Determine the (X, Y) coordinate at the center of the cell enclosing the given text.  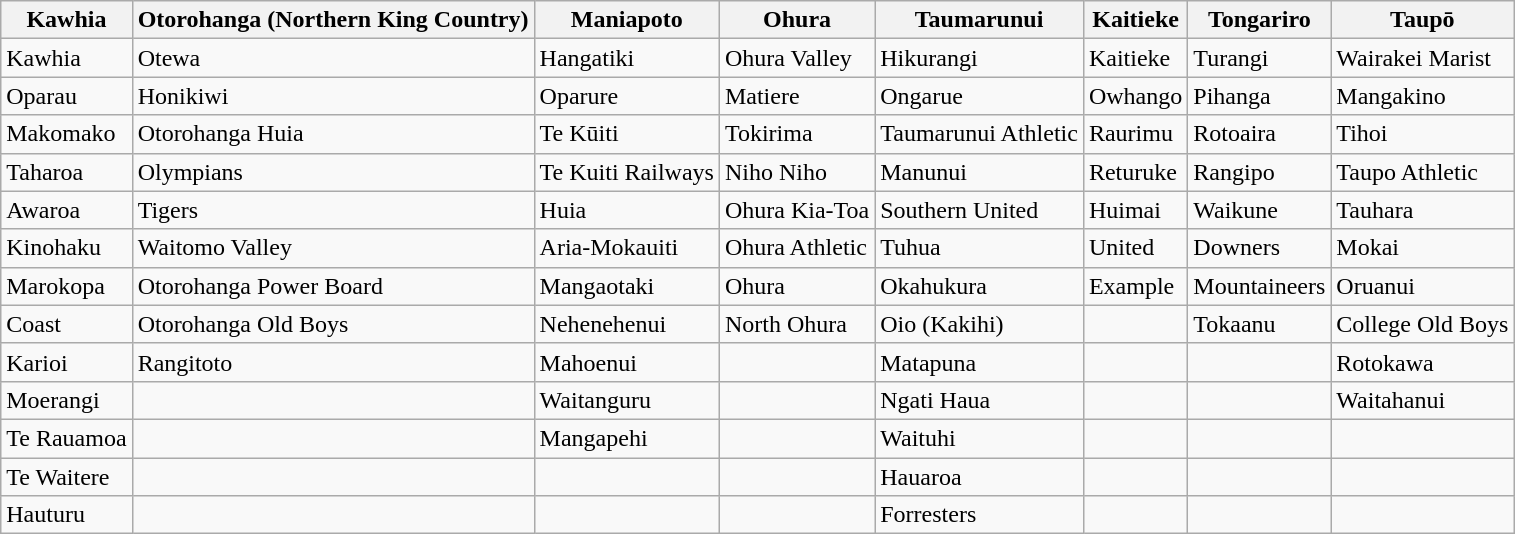
Waikune (1260, 210)
Aria-Mokauiti (626, 248)
Mokai (1422, 248)
Owhango (1135, 96)
Southern United (980, 210)
Downers (1260, 248)
Oruanui (1422, 286)
North Ohura (796, 324)
Waitomo Valley (333, 248)
Te Kuiti Railways (626, 172)
Karioi (66, 362)
Marokopa (66, 286)
Makomako (66, 134)
Maniapoto (626, 20)
Hauaroa (980, 477)
Te Rauamoa (66, 438)
Example (1135, 286)
Otorohanga Huia (333, 134)
Mahoenui (626, 362)
Manunui (980, 172)
Waitahanui (1422, 400)
Okahukura (980, 286)
Moerangi (66, 400)
Huimai (1135, 210)
Otorohanga (Northern King Country) (333, 20)
College Old Boys (1422, 324)
Wairakei Marist (1422, 58)
Kinohaku (66, 248)
Niho Niho (796, 172)
Mountaineers (1260, 286)
Oparau (66, 96)
Hangatiki (626, 58)
Tauhara (1422, 210)
Ngati Haua (980, 400)
Hikurangi (980, 58)
Hauturu (66, 515)
Turangi (1260, 58)
Olympians (333, 172)
Taumarunui Athletic (980, 134)
United (1135, 248)
Otorohanga Old Boys (333, 324)
Returuke (1135, 172)
Tokirima (796, 134)
Awaroa (66, 210)
Ohura Kia-Toa (796, 210)
Otorohanga Power Board (333, 286)
Ohura Athletic (796, 248)
Mangaotaki (626, 286)
Pihanga (1260, 96)
Taupō (1422, 20)
Matapuna (980, 362)
Otewa (333, 58)
Mangapehi (626, 438)
Tokaanu (1260, 324)
Oio (Kakihi) (980, 324)
Te Waitere (66, 477)
Forresters (980, 515)
Taumarunui (980, 20)
Rotoaira (1260, 134)
Te Kūiti (626, 134)
Ohura Valley (796, 58)
Tongariro (1260, 20)
Huia (626, 210)
Tihoi (1422, 134)
Rangipo (1260, 172)
Taharoa (66, 172)
Honikiwi (333, 96)
Matiere (796, 96)
Rangitoto (333, 362)
Nehenehenui (626, 324)
Tigers (333, 210)
Rotokawa (1422, 362)
Ongarue (980, 96)
Raurimu (1135, 134)
Waituhi (980, 438)
Waitanguru (626, 400)
Taupo Athletic (1422, 172)
Mangakino (1422, 96)
Oparure (626, 96)
Tuhua (980, 248)
Coast (66, 324)
